Return the [x, y] coordinate for the center point of the cell that contains the specified text.  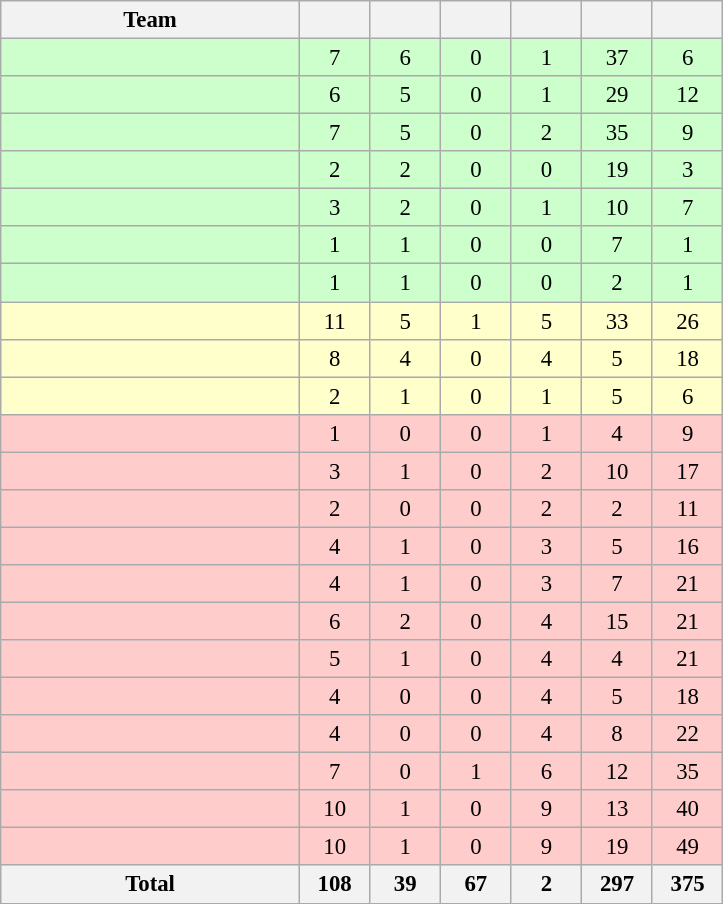
Team [150, 20]
29 [618, 95]
15 [618, 621]
26 [688, 321]
33 [618, 321]
375 [688, 885]
49 [688, 847]
67 [476, 885]
297 [618, 885]
Total [150, 885]
40 [688, 809]
17 [688, 471]
39 [406, 885]
108 [334, 885]
13 [618, 809]
16 [688, 546]
37 [618, 58]
22 [688, 734]
